Detect which cell encompasses the target text, then output its [X, Y] center coordinate. 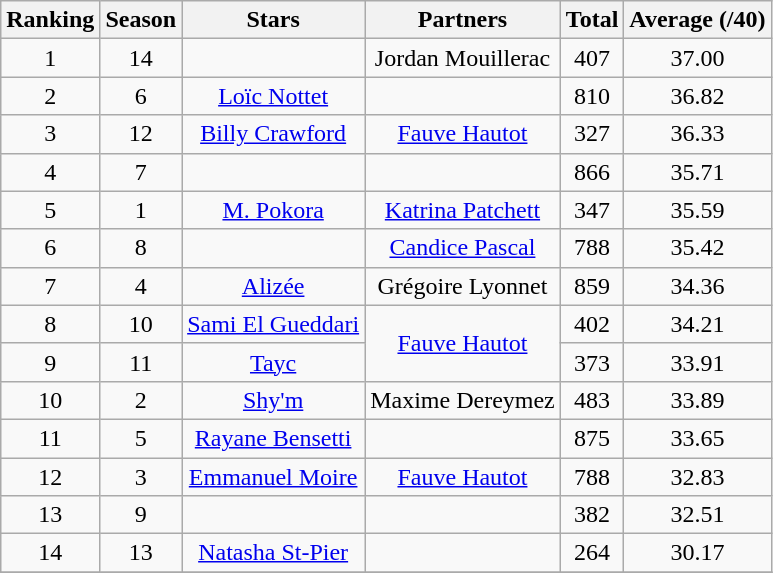
Katrina Patchett [463, 210]
Candice Pascal [463, 248]
Sami El Gueddari [274, 324]
264 [592, 553]
36.82 [698, 96]
Season [141, 20]
407 [592, 58]
33.89 [698, 400]
382 [592, 515]
Total [592, 20]
Average (/40) [698, 20]
Loïc Nottet [274, 96]
30.17 [698, 553]
33.65 [698, 438]
32.83 [698, 477]
Partners [463, 20]
866 [592, 172]
875 [592, 438]
32.51 [698, 515]
36.33 [698, 134]
33.91 [698, 362]
Grégoire Lyonnet [463, 286]
Tayc [274, 362]
Billy Crawford [274, 134]
35.42 [698, 248]
Rayane Bensetti [274, 438]
402 [592, 324]
Ranking [50, 20]
35.59 [698, 210]
483 [592, 400]
34.36 [698, 286]
Natasha St-Pier [274, 553]
37.00 [698, 58]
859 [592, 286]
M. Pokora [274, 210]
Jordan Mouillerac [463, 58]
35.71 [698, 172]
373 [592, 362]
34.21 [698, 324]
Shy'm [274, 400]
Maxime Dereymez [463, 400]
327 [592, 134]
810 [592, 96]
347 [592, 210]
Stars [274, 20]
Alizée [274, 286]
Emmanuel Moire [274, 477]
